Return [X, Y] of the center of cell containing provided text 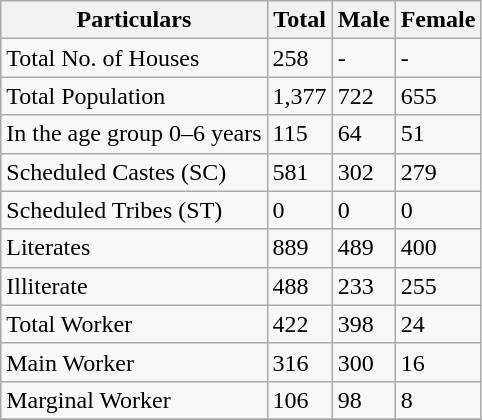
Total [300, 20]
Scheduled Tribes (ST) [134, 210]
889 [300, 248]
Illiterate [134, 286]
Particulars [134, 20]
233 [364, 286]
655 [438, 96]
64 [364, 134]
489 [364, 248]
300 [364, 362]
Total Population [134, 96]
Total Worker [134, 324]
316 [300, 362]
255 [438, 286]
Male [364, 20]
258 [300, 58]
302 [364, 172]
422 [300, 324]
722 [364, 96]
16 [438, 362]
8 [438, 400]
Female [438, 20]
Scheduled Castes (SC) [134, 172]
115 [300, 134]
24 [438, 324]
Main Worker [134, 362]
Total No. of Houses [134, 58]
Marginal Worker [134, 400]
98 [364, 400]
398 [364, 324]
106 [300, 400]
488 [300, 286]
400 [438, 248]
581 [300, 172]
Literates [134, 248]
1,377 [300, 96]
In the age group 0–6 years [134, 134]
279 [438, 172]
51 [438, 134]
